Output the (x, y) coordinate of the center of the cell containing the given text.  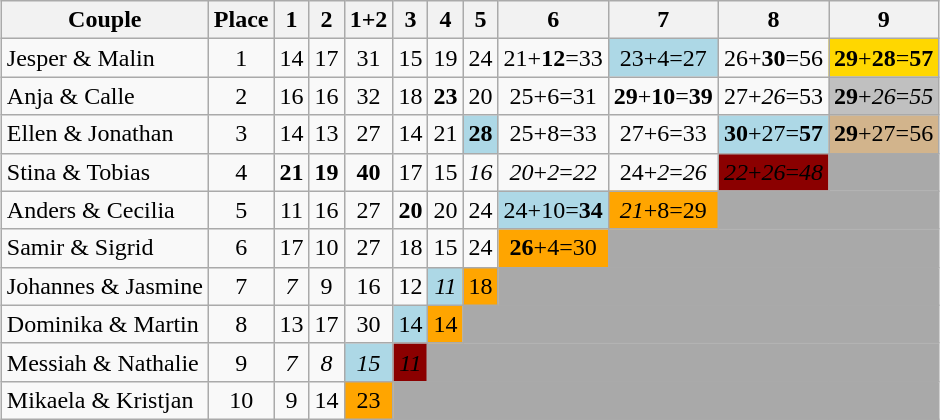
1+2 (368, 20)
26+30=56 (773, 58)
12 (410, 286)
29+26=55 (884, 96)
22+26=48 (773, 172)
24+10=34 (553, 210)
Johannes & Jasmine (104, 286)
20+2=22 (553, 172)
21+12=33 (553, 58)
29+28=57 (884, 58)
Anja & Calle (104, 96)
21+8=29 (663, 210)
25+6=31 (553, 96)
30 (368, 324)
30+27=57 (773, 134)
29+10=39 (663, 96)
Mikaela & Kristjan (104, 400)
24+2=26 (663, 172)
Place (241, 20)
Stina & Tobias (104, 172)
Dominika & Martin (104, 324)
27+26=53 (773, 96)
29+27=56 (884, 134)
25+8=33 (553, 134)
Anders & Cecilia (104, 210)
Couple (104, 20)
23+4=27 (663, 58)
40 (368, 172)
27+6=33 (663, 134)
Messiah & Nathalie (104, 362)
28 (480, 134)
26+4=30 (553, 248)
Ellen & Jonathan (104, 134)
32 (368, 96)
Samir & Sigrid (104, 248)
Jesper & Malin (104, 58)
31 (368, 58)
